For the text-containing cell, return its midpoint in (x, y) coordinate format. 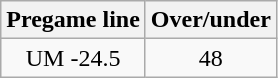
UM -24.5 (74, 58)
48 (210, 58)
Pregame line (74, 20)
Over/under (210, 20)
